Capture the cell that displays the provided text and extract its [x, y] central coordinate. 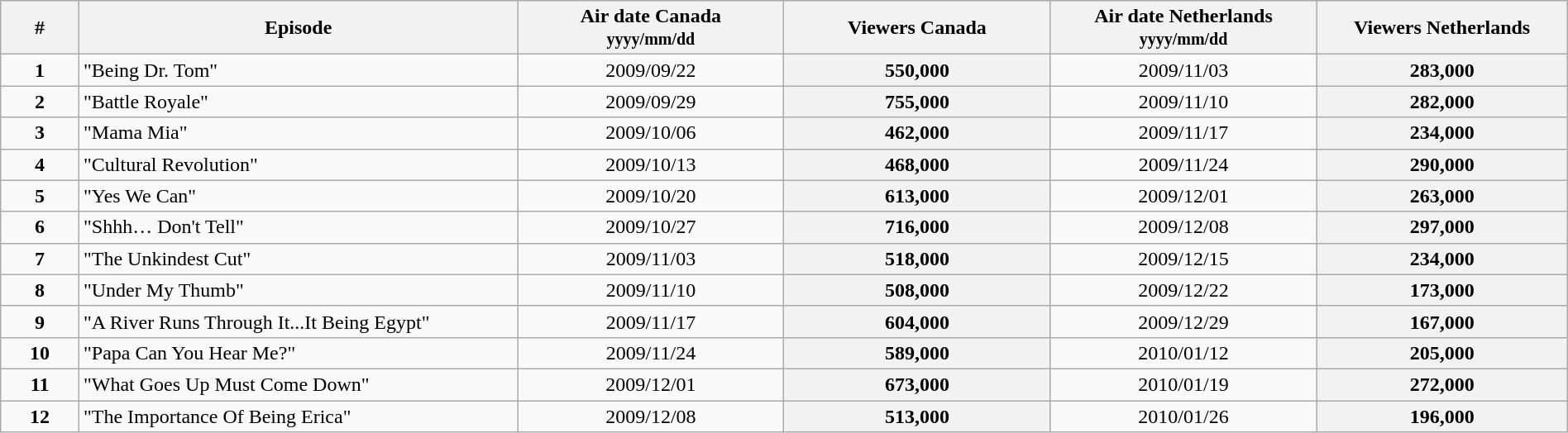
2009/09/29 [651, 102]
673,000 [917, 384]
550,000 [917, 70]
518,000 [917, 259]
263,000 [1442, 196]
173,000 [1442, 290]
12 [40, 416]
"Mama Mia" [298, 133]
Episode [298, 28]
2009/10/13 [651, 164]
613,000 [917, 196]
297,000 [1442, 227]
283,000 [1442, 70]
6 [40, 227]
282,000 [1442, 102]
2010/01/19 [1183, 384]
2009/12/29 [1183, 321]
4 [40, 164]
Air date Canadayyyy/mm/dd [651, 28]
2010/01/12 [1183, 353]
"The Importance Of Being Erica" [298, 416]
"The Unkindest Cut" [298, 259]
2009/12/15 [1183, 259]
"Papa Can You Hear Me?" [298, 353]
2009/12/22 [1183, 290]
"Yes We Can" [298, 196]
"Battle Royale" [298, 102]
"A River Runs Through It...It Being Egypt" [298, 321]
1 [40, 70]
716,000 [917, 227]
"Under My Thumb" [298, 290]
7 [40, 259]
2010/01/26 [1183, 416]
2 [40, 102]
Viewers Canada [917, 28]
9 [40, 321]
508,000 [917, 290]
Air date Netherlandsyyyy/mm/dd [1183, 28]
167,000 [1442, 321]
272,000 [1442, 384]
"Cultural Revolution" [298, 164]
3 [40, 133]
"What Goes Up Must Come Down" [298, 384]
196,000 [1442, 416]
2009/10/27 [651, 227]
"Being Dr. Tom" [298, 70]
589,000 [917, 353]
513,000 [917, 416]
2009/09/22 [651, 70]
205,000 [1442, 353]
468,000 [917, 164]
8 [40, 290]
755,000 [917, 102]
# [40, 28]
5 [40, 196]
290,000 [1442, 164]
10 [40, 353]
"Shhh… Don't Tell" [298, 227]
11 [40, 384]
462,000 [917, 133]
Viewers Netherlands [1442, 28]
2009/10/06 [651, 133]
2009/10/20 [651, 196]
604,000 [917, 321]
